Detect which cell encompasses the target text, then output its [x, y] center coordinate. 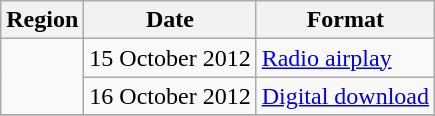
Format [345, 20]
15 October 2012 [170, 58]
Digital download [345, 96]
Region [42, 20]
16 October 2012 [170, 96]
Radio airplay [345, 58]
Date [170, 20]
